Search for the cell housing the specified text and yield its [X, Y] center coordinate. 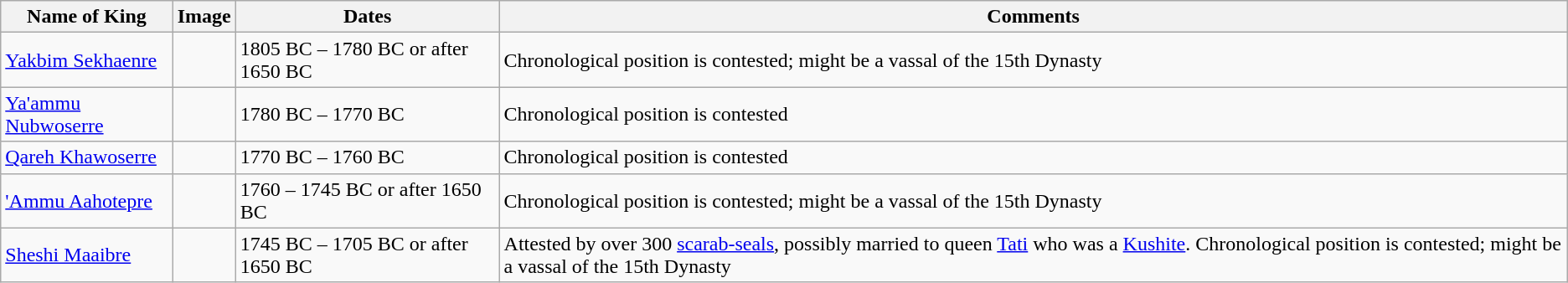
1770 BC – 1760 BC [367, 157]
Ya'ammu Nubwoserre [87, 114]
1760 – 1745 BC or after 1650 BC [367, 201]
Yakbim Sekhaenre [87, 60]
1805 BC – 1780 BC or after 1650 BC [367, 60]
Sheshi Maaibre [87, 255]
Dates [367, 17]
1745 BC – 1705 BC or after 1650 BC [367, 255]
Qareh Khawoserre [87, 157]
Name of King [87, 17]
'Ammu Aahotepre [87, 201]
Image [204, 17]
1780 BC – 1770 BC [367, 114]
Comments [1034, 17]
